Scan for the cell matching the given text and deliver its [X, Y] coordinate at center. 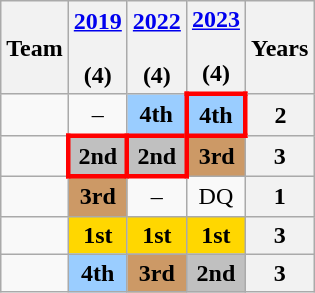
2023(4) [216, 48]
Team [35, 48]
DQ [216, 196]
2022(4) [156, 48]
2 [279, 114]
2019(4) [98, 48]
Years [279, 48]
1 [279, 196]
